Extract the (X, Y) coordinate from the center of the cell holding the provided text.  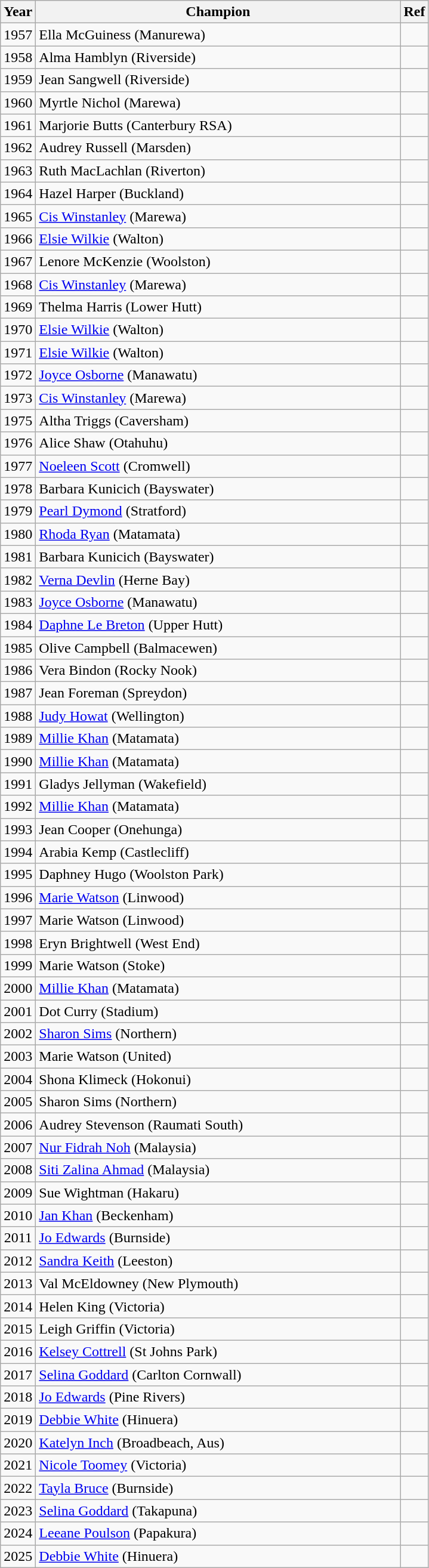
2018 (18, 1397)
Ref (414, 12)
Olive Campbell (Balmacewen) (218, 647)
2009 (18, 1193)
Tayla Bruce (Burnside) (218, 1488)
Sandra Keith (Leeston) (218, 1261)
2025 (18, 1556)
Gladys Jellyman (Wakefield) (218, 784)
Leigh Griffin (Victoria) (218, 1329)
Year (18, 12)
1957 (18, 35)
2013 (18, 1283)
1986 (18, 671)
1995 (18, 875)
1973 (18, 398)
Jean Foreman (Spreydon) (218, 693)
1994 (18, 852)
1982 (18, 579)
1964 (18, 193)
1989 (18, 739)
Ruth MacLachlan (Riverton) (218, 171)
2010 (18, 1215)
1968 (18, 285)
Katelyn Inch (Broadbeach, Aus) (218, 1443)
2014 (18, 1306)
2016 (18, 1351)
1970 (18, 330)
Siti Zalina Ahmad (Malaysia) (218, 1170)
2003 (18, 1057)
1990 (18, 761)
Sue Wightman (Hakaru) (218, 1193)
2022 (18, 1488)
Noeleen Scott (Cromwell) (218, 466)
Audrey Stevenson (Raumati South) (218, 1125)
1998 (18, 943)
1988 (18, 716)
Myrtle Nichol (Marewa) (218, 103)
1991 (18, 784)
1997 (18, 920)
1958 (18, 57)
1975 (18, 421)
Champion (218, 12)
1983 (18, 602)
Dot Curry (Stadium) (218, 1011)
2021 (18, 1465)
1978 (18, 489)
Vera Bindon (Rocky Nook) (218, 671)
Rhoda Ryan (Matamata) (218, 534)
2020 (18, 1443)
Jean Cooper (Onehunga) (218, 829)
2005 (18, 1102)
Daphne Le Breton (Upper Hutt) (218, 625)
Val McEldowney (New Plymouth) (218, 1283)
Ella McGuiness (Manurewa) (218, 35)
Nicole Toomey (Victoria) (218, 1465)
Marie Watson (Stoke) (218, 965)
1980 (18, 534)
1966 (18, 239)
Daphney Hugo (Woolston Park) (218, 875)
Selina Goddard (Takapuna) (218, 1511)
1972 (18, 375)
1992 (18, 807)
1984 (18, 625)
2008 (18, 1170)
1981 (18, 557)
1999 (18, 965)
1985 (18, 647)
Arabia Kemp (Castlecliff) (218, 852)
2006 (18, 1125)
Selina Goddard (Carlton Cornwall) (218, 1374)
2024 (18, 1533)
Verna Devlin (Herne Bay) (218, 579)
Alice Shaw (Otahuhu) (218, 443)
2007 (18, 1147)
2023 (18, 1511)
1979 (18, 511)
Audrey Russell (Marsden) (218, 148)
2000 (18, 988)
1960 (18, 103)
2001 (18, 1011)
Leeane Poulson (Papakura) (218, 1533)
1996 (18, 897)
1962 (18, 148)
Lenore McKenzie (Woolston) (218, 261)
2002 (18, 1034)
2012 (18, 1261)
Thelma Harris (Lower Hutt) (218, 307)
2015 (18, 1329)
1967 (18, 261)
Marie Watson (United) (218, 1057)
1977 (18, 466)
Nur Fidrah Noh (Malaysia) (218, 1147)
Marjorie Butts (Canterbury RSA) (218, 125)
Eryn Brightwell (West End) (218, 943)
Altha Triggs (Caversham) (218, 421)
Jo Edwards (Pine Rivers) (218, 1397)
Helen King (Victoria) (218, 1306)
Jo Edwards (Burnside) (218, 1238)
Jan Khan (Beckenham) (218, 1215)
2004 (18, 1079)
1965 (18, 216)
Shona Klimeck (Hokonui) (218, 1079)
Jean Sangwell (Riverside) (218, 80)
2011 (18, 1238)
1959 (18, 80)
Kelsey Cottrell (St Johns Park) (218, 1351)
1993 (18, 829)
2017 (18, 1374)
1963 (18, 171)
1961 (18, 125)
1969 (18, 307)
2019 (18, 1420)
Pearl Dymond (Stratford) (218, 511)
1987 (18, 693)
Alma Hamblyn (Riverside) (218, 57)
1976 (18, 443)
Hazel Harper (Buckland) (218, 193)
1971 (18, 353)
Judy Howat (Wellington) (218, 716)
